Return [X, Y] of the center of cell containing provided text 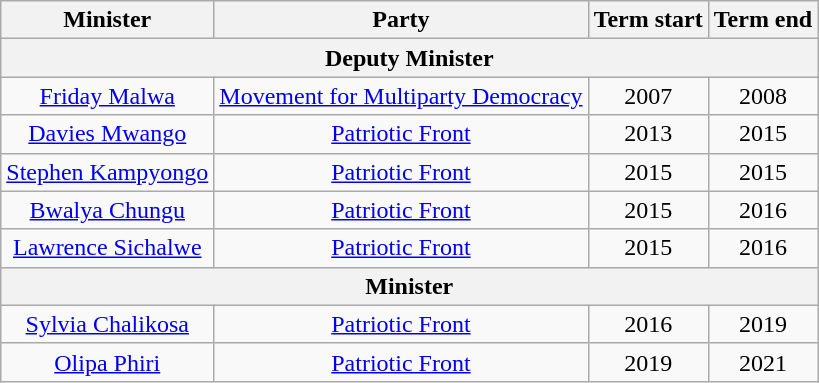
2007 [648, 96]
Sylvia Chalikosa [108, 324]
Davies Mwango [108, 134]
2013 [648, 134]
Deputy Minister [410, 58]
Friday Malwa [108, 96]
Bwalya Chungu [108, 210]
2008 [763, 96]
Term end [763, 20]
Term start [648, 20]
Movement for Multiparty Democracy [401, 96]
Olipa Phiri [108, 362]
Party [401, 20]
2021 [763, 362]
Stephen Kampyongo [108, 172]
Lawrence Sichalwe [108, 248]
